Pinpoint the cell where the given text exists, returning its (X, Y) midpoint coordinate. 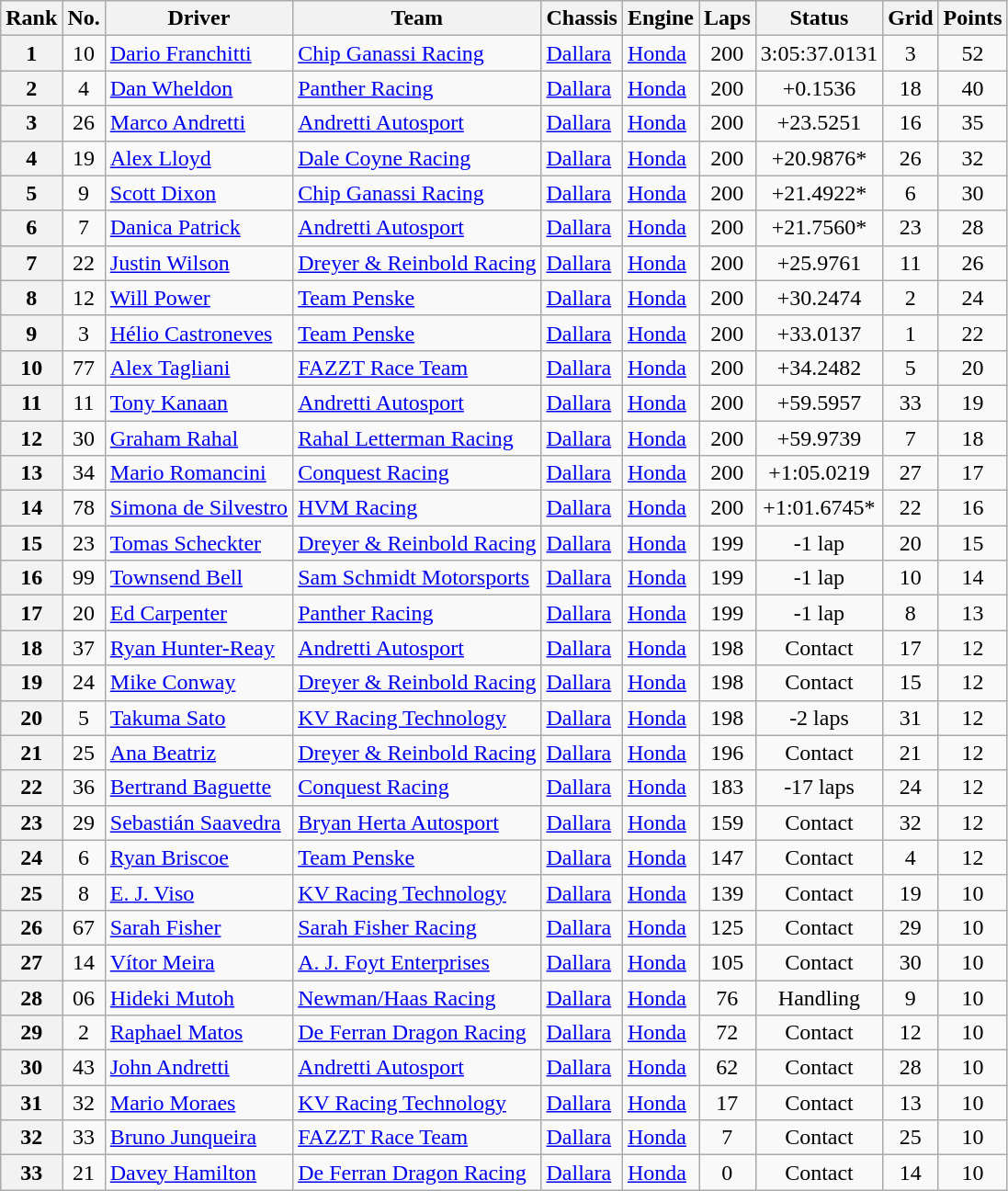
76 (727, 997)
36 (84, 788)
Justin Wilson (198, 263)
0 (727, 1173)
Mike Conway (198, 683)
Points (972, 18)
+30.2474 (819, 298)
Marco Andretti (198, 123)
Sarah Fisher Racing (417, 927)
Will Power (198, 298)
159 (727, 822)
Scott Dixon (198, 193)
Mario Moraes (198, 1103)
+59.9739 (819, 438)
Grid (911, 18)
A. J. Foyt Enterprises (417, 962)
Ryan Briscoe (198, 857)
+21.7560* (819, 228)
Simona de Silvestro (198, 508)
Status (819, 18)
Ana Beatriz (198, 753)
E. J. Viso (198, 892)
125 (727, 927)
62 (727, 1068)
Dario Franchitti (198, 53)
Dale Coyne Racing (417, 158)
34 (84, 473)
-17 laps (819, 788)
78 (84, 508)
3:05:37.0131 (819, 53)
105 (727, 962)
HVM Racing (417, 508)
Laps (727, 18)
+1:05.0219 (819, 473)
Tony Kanaan (198, 403)
Danica Patrick (198, 228)
Vítor Meira (198, 962)
77 (84, 368)
+20.9876* (819, 158)
Hideki Mutoh (198, 997)
Townsend Bell (198, 578)
Rank (31, 18)
Newman/Haas Racing (417, 997)
Sebastián Saavedra (198, 822)
Tomas Scheckter (198, 543)
52 (972, 53)
183 (727, 788)
+33.0137 (819, 333)
Team (417, 18)
Sam Schmidt Motorsports (417, 578)
196 (727, 753)
+23.5251 (819, 123)
Alex Lloyd (198, 158)
67 (84, 927)
Mario Romancini (198, 473)
Driver (198, 18)
No. (84, 18)
Graham Rahal (198, 438)
Sarah Fisher (198, 927)
+0.1536 (819, 88)
+59.5957 (819, 403)
Raphael Matos (198, 1033)
+34.2482 (819, 368)
+21.4922* (819, 193)
John Andretti (198, 1068)
06 (84, 997)
139 (727, 892)
37 (84, 648)
Davey Hamilton (198, 1173)
Ed Carpenter (198, 613)
Bryan Herta Autosport (417, 822)
+25.9761 (819, 263)
Hélio Castroneves (198, 333)
-2 laps (819, 718)
+1:01.6745* (819, 508)
Bruno Junqueira (198, 1138)
Dan Wheldon (198, 88)
35 (972, 123)
Rahal Letterman Racing (417, 438)
99 (84, 578)
147 (727, 857)
40 (972, 88)
Engine (660, 18)
Chassis (582, 18)
43 (84, 1068)
Ryan Hunter-Reay (198, 648)
Handling (819, 997)
Bertrand Baguette (198, 788)
Alex Tagliani (198, 368)
72 (727, 1033)
Takuma Sato (198, 718)
